For the text-containing cell, return its midpoint in (x, y) coordinate format. 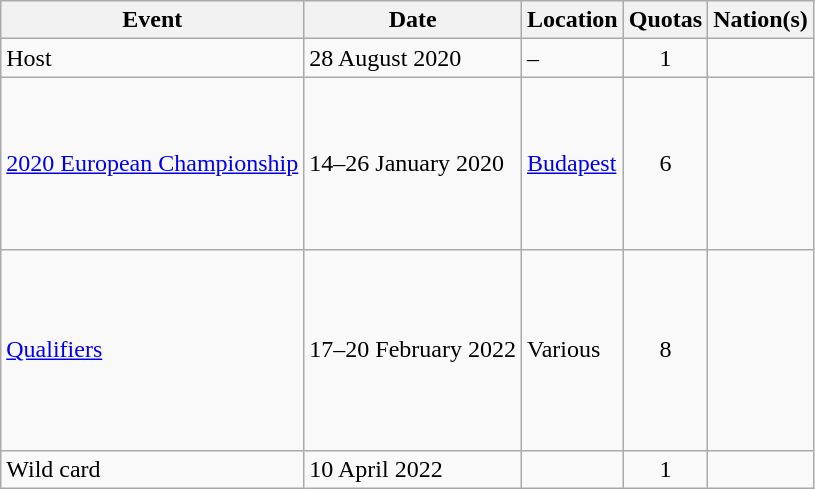
Nation(s) (761, 20)
8 (665, 350)
2020 European Championship (152, 164)
14–26 January 2020 (413, 164)
Location (572, 20)
Budapest (572, 164)
Event (152, 20)
10 April 2022 (413, 469)
Host (152, 58)
Wild card (152, 469)
17–20 February 2022 (413, 350)
– (572, 58)
Various (572, 350)
Quotas (665, 20)
Qualifiers (152, 350)
28 August 2020 (413, 58)
Date (413, 20)
6 (665, 164)
